Capture the cell that displays the provided text and extract its [x, y] central coordinate. 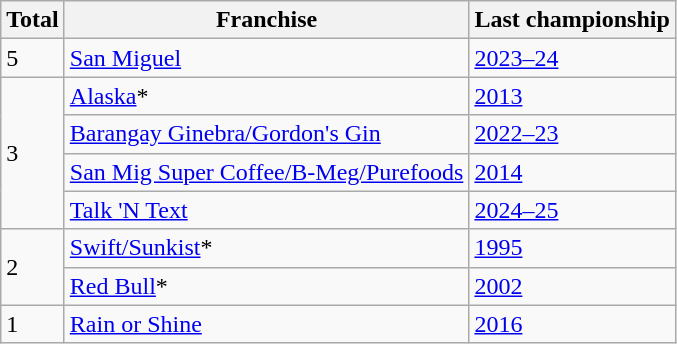
2016 [572, 324]
3 [33, 153]
5 [33, 58]
Red Bull* [266, 286]
Swift/Sunkist* [266, 248]
2002 [572, 286]
2024–25 [572, 210]
1995 [572, 248]
2014 [572, 172]
Alaska* [266, 96]
San Mig Super Coffee/B-Meg/Purefoods [266, 172]
Rain or Shine [266, 324]
Barangay Ginebra/Gordon's Gin [266, 134]
2023–24 [572, 58]
2 [33, 267]
1 [33, 324]
2013 [572, 96]
San Miguel [266, 58]
Talk 'N Text [266, 210]
2022–23 [572, 134]
Last championship [572, 20]
Franchise [266, 20]
Total [33, 20]
